Detect which cell encompasses the target text, then output its [X, Y] center coordinate. 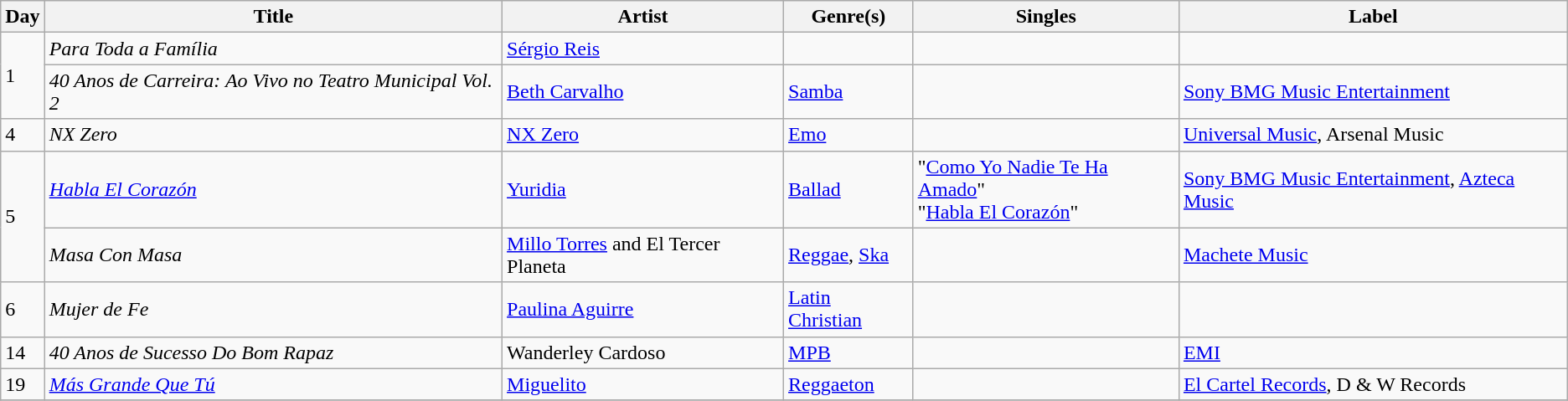
40 Anos de Carreira: Ao Vivo no Teatro Municipal Vol. 2 [273, 92]
Universal Music, Arsenal Music [1373, 135]
MPB [849, 352]
Sony BMG Music Entertainment, Azteca Music [1373, 189]
1 [23, 75]
Genre(s) [849, 17]
Day [23, 17]
Masa Con Masa [273, 254]
Latin Christian [849, 310]
Yuridia [643, 189]
5 [23, 216]
19 [23, 384]
Machete Music [1373, 254]
Mujer de Fe [273, 310]
Ballad [849, 189]
Wanderley Cardoso [643, 352]
Reggae, Ska [849, 254]
Beth Carvalho [643, 92]
Samba [849, 92]
Habla El Corazón [273, 189]
6 [23, 310]
Sony BMG Music Entertainment [1373, 92]
El Cartel Records, D & W Records [1373, 384]
Artist [643, 17]
Singles [1045, 17]
Paulina Aguirre [643, 310]
Más Grande Que Tú [273, 384]
14 [23, 352]
"Como Yo Nadie Te Ha Amado""Habla El Corazón" [1045, 189]
Reggaeton [849, 384]
4 [23, 135]
EMI [1373, 352]
Sérgio Reis [643, 49]
Emo [849, 135]
40 Anos de Sucesso Do Bom Rapaz [273, 352]
Para Toda a Família [273, 49]
Title [273, 17]
Miguelito [643, 384]
Millo Torres and El Tercer Planeta [643, 254]
Label [1373, 17]
